Return the (X, Y) coordinate for the center point of the cell that contains the specified text.  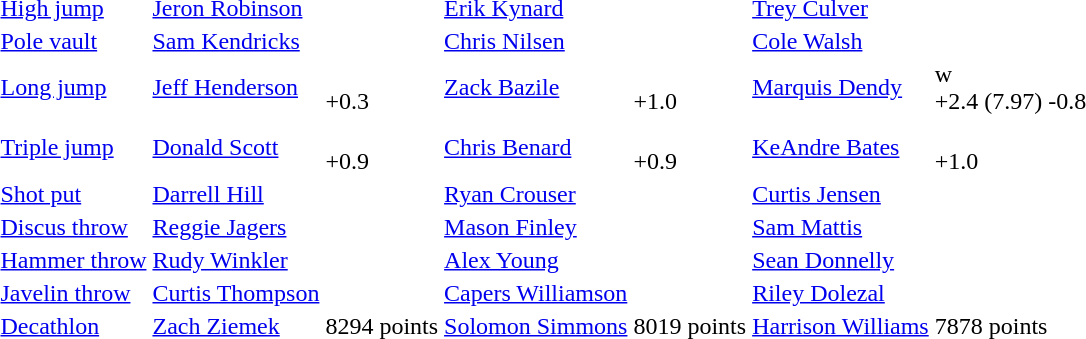
Capers Williamson (536, 293)
Donald Scott (236, 148)
Mason Finley (536, 227)
Chris Nilsen (536, 41)
Riley Dolezal (841, 293)
Ryan Crouser (536, 194)
Sam Kendricks (236, 41)
+0.3 (382, 88)
Alex Young (536, 260)
+1.0 (690, 88)
Chris Benard (536, 148)
Cole Walsh (841, 41)
Darrell Hill (236, 194)
Marquis Dendy (841, 88)
Sean Donnelly (841, 260)
Reggie Jagers (236, 227)
KeAndre Bates (841, 148)
Curtis Jensen (841, 194)
Curtis Thompson (236, 293)
Zack Bazile (536, 88)
Rudy Winkler (236, 260)
Jeff Henderson (236, 88)
Sam Mattis (841, 227)
